Find where the given text appears and provide that cell's center as [X, Y] coordinate. 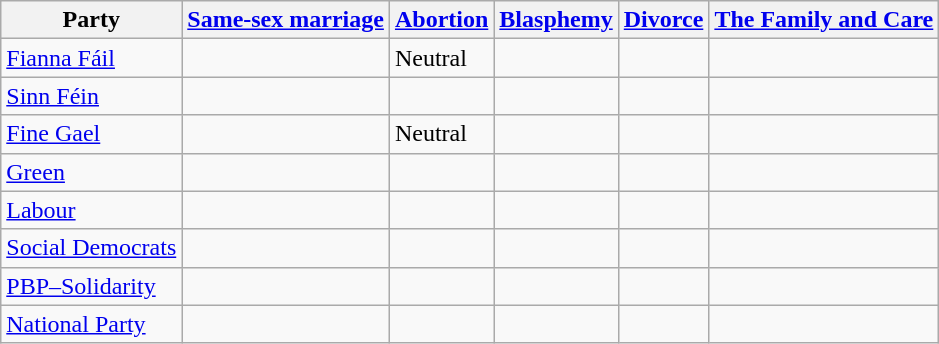
Blasphemy [556, 20]
Fianna Fáil [92, 58]
Abortion [441, 20]
Social Democrats [92, 248]
Green [92, 172]
The Family and Care [824, 20]
Sinn Féin [92, 96]
Divorce [664, 20]
Party [92, 20]
Fine Gael [92, 134]
Labour [92, 210]
Same-sex marriage [286, 20]
National Party [92, 324]
PBP–Solidarity [92, 286]
